Output the [x, y] coordinate of the center of the cell containing the given text.  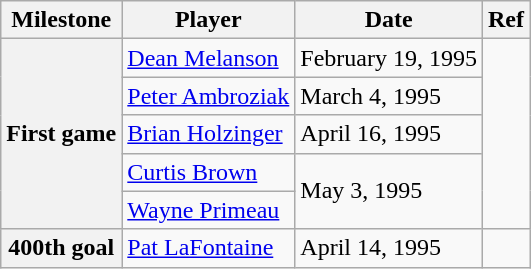
Date [389, 20]
Peter Ambroziak [208, 96]
Ref [506, 20]
May 3, 1995 [389, 191]
Player [208, 20]
Dean Melanson [208, 58]
Milestone [62, 20]
Curtis Brown [208, 172]
March 4, 1995 [389, 96]
April 14, 1995 [389, 248]
Brian Holzinger [208, 134]
First game [62, 134]
February 19, 1995 [389, 58]
April 16, 1995 [389, 134]
Pat LaFontaine [208, 248]
Wayne Primeau [208, 210]
400th goal [62, 248]
